From the cell containing the given text, extract its center point as [x, y] coordinate. 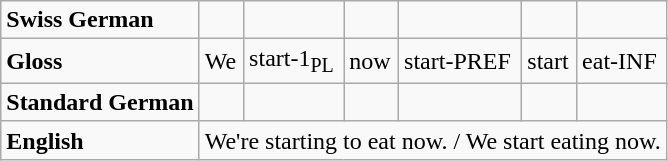
start-PREF [460, 61]
Gloss [100, 61]
We're starting to eat now. / We start eating now. [432, 140]
eat-INF [622, 61]
We [221, 61]
English [100, 140]
now [372, 61]
start-1PL [294, 61]
Standard German [100, 102]
Swiss German [100, 20]
start [550, 61]
